Capture the cell that displays the provided text and extract its [X, Y] central coordinate. 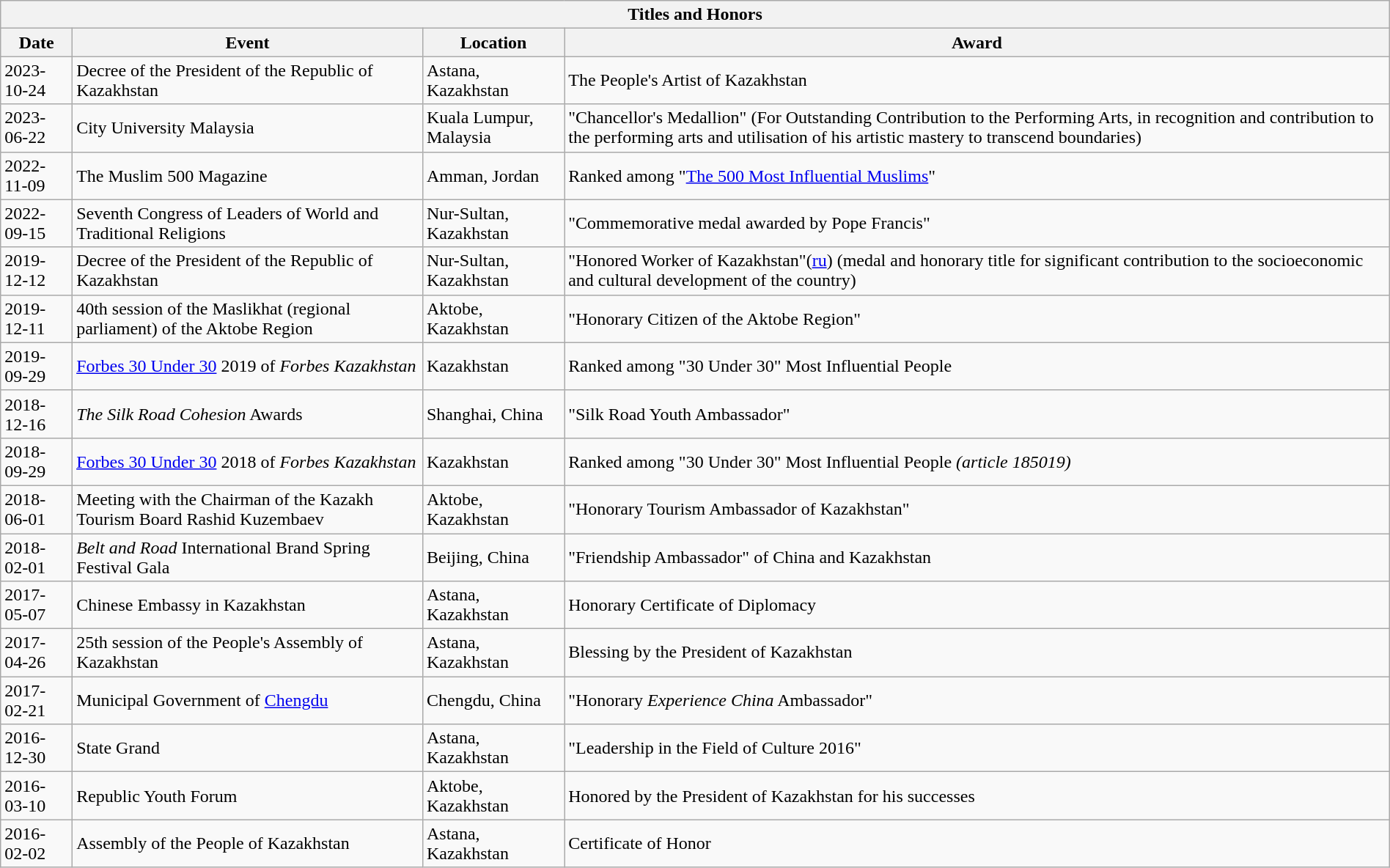
2018-09-29 [37, 462]
2017-04-26 [37, 652]
2019-09-29 [37, 367]
"Honorary Experience China Ambassador" [977, 701]
2018-06-01 [37, 509]
The Muslim 500 Magazine [248, 176]
2018-02-01 [37, 557]
Forbes 30 Under 30 2019 of Forbes Kazakhstan [248, 367]
2018-12-16 [37, 413]
Seventh Congress of Leaders of World and Traditional Religions [248, 223]
Chengdu, China [493, 701]
Date [37, 43]
Honored by the President of Kazakhstan for his successes [977, 796]
"Friendship Ambassador" of China and Kazakhstan [977, 557]
2016-12-30 [37, 748]
Belt and Road International Brand Spring Festival Gala [248, 557]
Assembly of the People of Kazakhstan [248, 843]
2016-02-02 [37, 843]
Beijing, China [493, 557]
40th session of the Maslikhat (regional parliament) of the Aktobe Region [248, 318]
Shanghai, China [493, 413]
Republic Youth Forum [248, 796]
"Silk Road Youth Ambassador" [977, 413]
Ranked among "30 Under 30" Most Influential People (article 185019) [977, 462]
2019-12-11 [37, 318]
Award [977, 43]
Ranked among "The 500 Most Influential Muslims" [977, 176]
Kuala Lumpur, Malaysia [493, 128]
Honorary Certificate of Diplomacy [977, 606]
Event [248, 43]
"Honorary Citizen of the Aktobe Region" [977, 318]
Ranked among "30 Under 30" Most Influential People [977, 367]
"Honorary Tourism Ambassador of Kazakhstan" [977, 509]
"Leadership in the Field of Culture 2016" [977, 748]
Chinese Embassy in Kazakhstan [248, 606]
The Silk Road Cohesion Awards [248, 413]
City University Malaysia [248, 128]
Amman, Jordan [493, 176]
Forbes 30 Under 30 2018 of Forbes Kazakhstan [248, 462]
2019-12-12 [37, 271]
Blessing by the President of Kazakhstan [977, 652]
2017-02-21 [37, 701]
Meeting with the Chairman of the Kazakh Tourism Board Rashid Kuzembaev [248, 509]
State Grand [248, 748]
2016-03-10 [37, 796]
2023-06-22 [37, 128]
The People's Artist of Kazakhstan [977, 81]
2023-10-24 [37, 81]
Location [493, 43]
Certificate of Honor [977, 843]
"Commemorative medal awarded by Pope Francis" [977, 223]
25th session of the People's Assembly of Kazakhstan [248, 652]
2022-11-09 [37, 176]
2017-05-07 [37, 606]
Municipal Government of Chengdu [248, 701]
2022-09-15 [37, 223]
Titles and Honors [695, 15]
